Pinpoint the cell where the given text exists, returning its [x, y] midpoint coordinate. 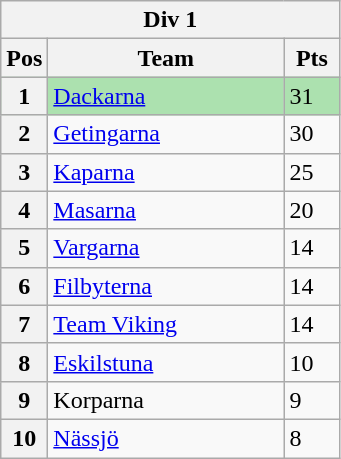
Team Viking [166, 324]
Team [166, 58]
Nässjö [166, 438]
7 [24, 324]
5 [24, 248]
Pos [24, 58]
Eskilstuna [166, 362]
25 [312, 172]
1 [24, 96]
2 [24, 134]
3 [24, 172]
20 [312, 210]
30 [312, 134]
Korparna [166, 400]
Vargarna [166, 248]
Masarna [166, 210]
4 [24, 210]
Div 1 [170, 20]
Kaparna [166, 172]
Getingarna [166, 134]
31 [312, 96]
Filbyterna [166, 286]
Pts [312, 58]
6 [24, 286]
Dackarna [166, 96]
